Detect which cell encompasses the target text, then output its (X, Y) center coordinate. 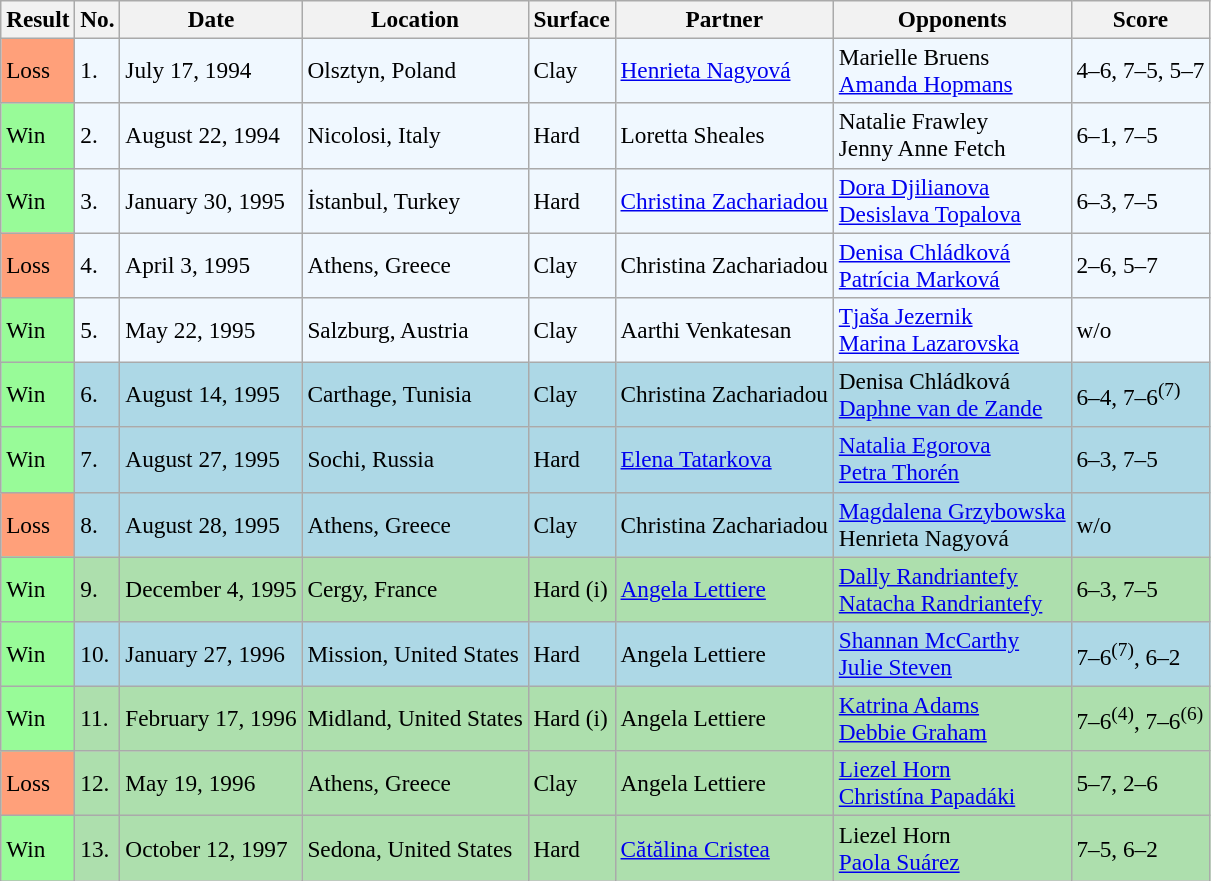
Denisa Chládková Daphne van de Zande (952, 394)
January 27, 1996 (211, 654)
6–4, 7–6(7) (1140, 394)
Sochi, Russia (415, 460)
3. (98, 200)
Date (211, 19)
December 4, 1995 (211, 588)
Result (38, 19)
1. (98, 70)
Dally Randriantefy Natacha Randriantefy (952, 588)
Loretta Sheales (724, 136)
Dora Djilianova Desislava Topalova (952, 200)
Score (1140, 19)
August 27, 1995 (211, 460)
August 14, 1995 (211, 394)
Carthage, Tunisia (415, 394)
Midland, United States (415, 718)
12. (98, 784)
Olsztyn, Poland (415, 70)
Denisa Chládková Patrícia Marková (952, 264)
10. (98, 654)
Natalie Frawley Jenny Anne Fetch (952, 136)
August 28, 1995 (211, 524)
11. (98, 718)
2. (98, 136)
Shannan McCarthy Julie Steven (952, 654)
8. (98, 524)
7–6(4), 7–6(6) (1140, 718)
May 22, 1995 (211, 330)
Liezel Horn Paola Suárez (952, 848)
Cergy, France (415, 588)
6. (98, 394)
9. (98, 588)
Location (415, 19)
2–6, 5–7 (1140, 264)
Opponents (952, 19)
5–7, 2–6 (1140, 784)
May 19, 1996 (211, 784)
Partner (724, 19)
Sedona, United States (415, 848)
Mission, United States (415, 654)
July 17, 1994 (211, 70)
Natalia Egorova Petra Thorén (952, 460)
13. (98, 848)
October 12, 1997 (211, 848)
Cătălina Cristea (724, 848)
Magdalena Grzybowska Henrieta Nagyová (952, 524)
February 17, 1996 (211, 718)
August 22, 1994 (211, 136)
Marielle Bruens Amanda Hopmans (952, 70)
Katrina Adams Debbie Graham (952, 718)
7–6(7), 6–2 (1140, 654)
No. (98, 19)
Nicolosi, Italy (415, 136)
7. (98, 460)
Henrieta Nagyová (724, 70)
Liezel Horn Christína Papadáki (952, 784)
Elena Tatarkova (724, 460)
April 3, 1995 (211, 264)
5. (98, 330)
6–1, 7–5 (1140, 136)
Surface (572, 19)
4. (98, 264)
Salzburg, Austria (415, 330)
4–6, 7–5, 5–7 (1140, 70)
7–5, 6–2 (1140, 848)
Tjaša Jezernik Marina Lazarovska (952, 330)
January 30, 1995 (211, 200)
Aarthi Venkatesan (724, 330)
İstanbul, Turkey (415, 200)
